Provide the [X, Y] coordinate of the cell's center where the given text is located.  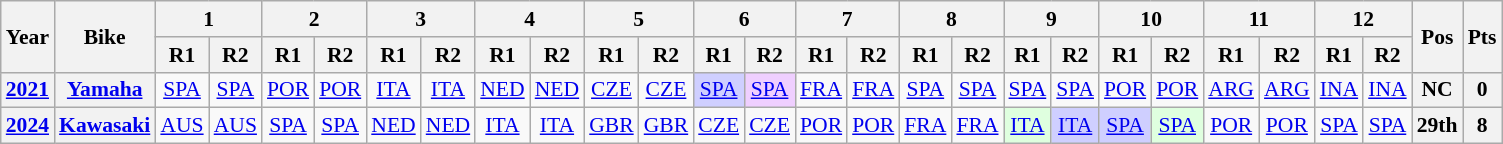
Pos [1438, 36]
1 [208, 19]
NC [1438, 90]
0 [1482, 90]
Bike [104, 36]
Pts [1482, 36]
10 [1151, 19]
2 [314, 19]
3 [420, 19]
Yamaha [104, 90]
9 [1052, 19]
11 [1258, 19]
4 [530, 19]
2024 [28, 126]
2021 [28, 90]
29th [1438, 126]
12 [1364, 19]
5 [638, 19]
6 [744, 19]
Kawasaki [104, 126]
Year [28, 36]
7 [847, 19]
